Detect which cell encompasses the target text, then output its [x, y] center coordinate. 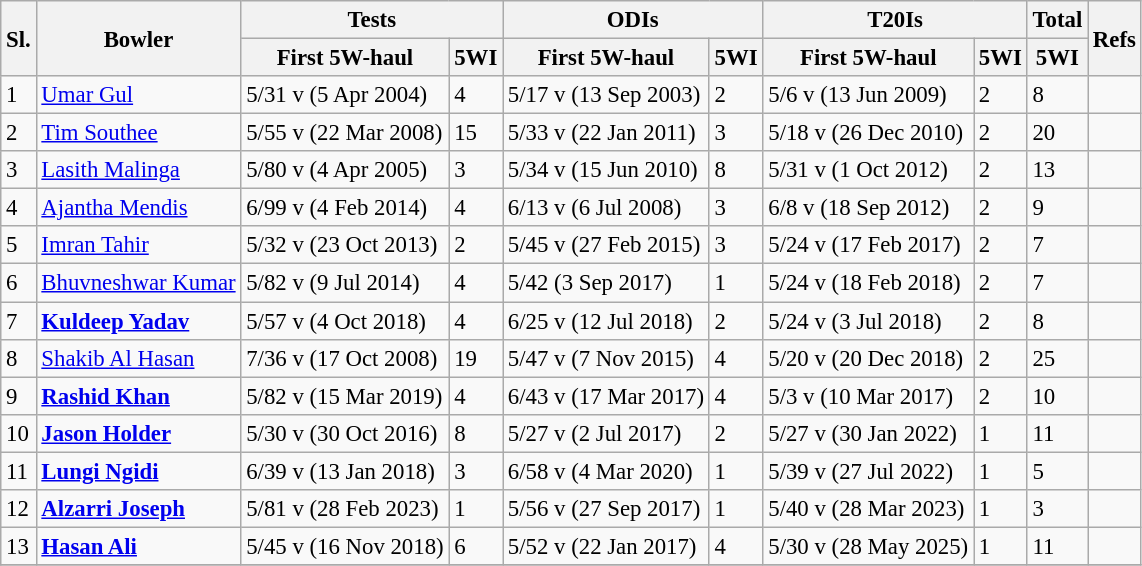
Lasith Malinga [138, 170]
6/99 v (4 Feb 2014) [345, 208]
5/31 v (5 Apr 2004) [345, 95]
Jason Holder [138, 433]
5/30 v (30 Oct 2016) [345, 433]
Ajantha Mendis [138, 208]
20 [1057, 133]
Bowler [138, 38]
Rashid Khan [138, 396]
Tim Southee [138, 133]
5/42 (3 Sep 2017) [606, 283]
5/27 v (2 Jul 2017) [606, 433]
25 [1057, 358]
5/3 v (10 Mar 2017) [868, 396]
6/8 v (18 Sep 2012) [868, 208]
Imran Tahir [138, 245]
5/40 v (28 Mar 2023) [868, 509]
Hasan Ali [138, 546]
5/82 v (9 Jul 2014) [345, 283]
6/25 v (12 Jul 2018) [606, 321]
T20Is [895, 20]
5/31 v (1 Oct 2012) [868, 170]
5/17 v (13 Sep 2003) [606, 95]
5/18 v (26 Dec 2010) [868, 133]
5/56 v (27 Sep 2017) [606, 509]
15 [476, 133]
5/55 v (22 Mar 2008) [345, 133]
5/33 v (22 Jan 2011) [606, 133]
Sl. [18, 38]
5/82 v (15 Mar 2019) [345, 396]
5/39 v (27 Jul 2022) [868, 471]
7/36 v (17 Oct 2008) [345, 358]
5/45 v (27 Feb 2015) [606, 245]
Lungi Ngidi [138, 471]
Bhuvneshwar Kumar [138, 283]
5/57 v (4 Oct 2018) [345, 321]
6/39 v (13 Jan 2018) [345, 471]
5/32 v (23 Oct 2013) [345, 245]
5/52 v (22 Jan 2017) [606, 546]
Total [1057, 20]
Shakib Al Hasan [138, 358]
12 [18, 509]
5/6 v (13 Jun 2009) [868, 95]
6/58 v (4 Mar 2020) [606, 471]
ODIs [633, 20]
5/24 v (17 Feb 2017) [868, 245]
5/30 v (28 May 2025) [868, 546]
Refs [1115, 38]
6/43 v (17 Mar 2017) [606, 396]
5/81 v (28 Feb 2023) [345, 509]
5/24 v (18 Feb 2018) [868, 283]
5/24 v (3 Jul 2018) [868, 321]
19 [476, 358]
5/34 v (15 Jun 2010) [606, 170]
5/45 v (16 Nov 2018) [345, 546]
Umar Gul [138, 95]
5/47 v (7 Nov 2015) [606, 358]
5/20 v (20 Dec 2018) [868, 358]
5/27 v (30 Jan 2022) [868, 433]
5/80 v (4 Apr 2005) [345, 170]
Kuldeep Yadav [138, 321]
6/13 v (6 Jul 2008) [606, 208]
Alzarri Joseph [138, 509]
Tests [372, 20]
